From the cell containing the given text, extract its center point as [X, Y] coordinate. 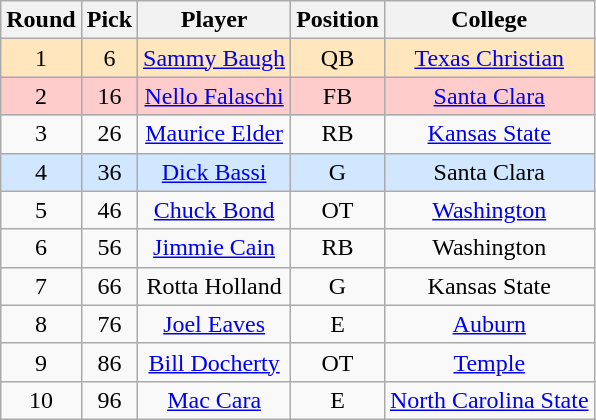
College [489, 20]
Jimmie Cain [214, 248]
Chuck Bond [214, 210]
Auburn [489, 324]
QB [338, 58]
96 [109, 400]
86 [109, 362]
1 [41, 58]
9 [41, 362]
North Carolina State [489, 400]
Round [41, 20]
Maurice Elder [214, 134]
5 [41, 210]
66 [109, 286]
Texas Christian [489, 58]
4 [41, 172]
Mac Cara [214, 400]
8 [41, 324]
Bill Docherty [214, 362]
2 [41, 96]
3 [41, 134]
36 [109, 172]
76 [109, 324]
10 [41, 400]
Temple [489, 362]
Dick Bassi [214, 172]
56 [109, 248]
26 [109, 134]
Joel Eaves [214, 324]
Nello Falaschi [214, 96]
Position [338, 20]
Player [214, 20]
46 [109, 210]
Sammy Baugh [214, 58]
FB [338, 96]
Rotta Holland [214, 286]
Pick [109, 20]
7 [41, 286]
16 [109, 96]
